For the text-containing cell, return its midpoint in (x, y) coordinate format. 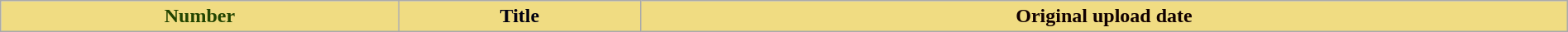
Title (519, 16)
Number (200, 16)
Original upload date (1105, 16)
